Identify which cell holds the provided text, then report its [x, y] central coordinate. 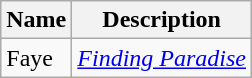
Finding Paradise [162, 58]
Faye [36, 58]
Description [162, 20]
Name [36, 20]
